Return the [x, y] coordinate for the center point of the cell that contains the specified text.  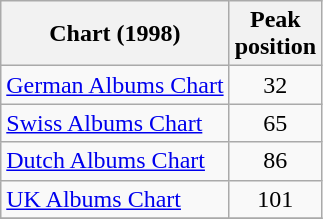
101 [275, 199]
Peakposition [275, 34]
Swiss Albums Chart [115, 123]
Dutch Albums Chart [115, 161]
German Albums Chart [115, 85]
65 [275, 123]
Chart (1998) [115, 34]
UK Albums Chart [115, 199]
86 [275, 161]
32 [275, 85]
